Detect which cell encompasses the target text, then output its [x, y] center coordinate. 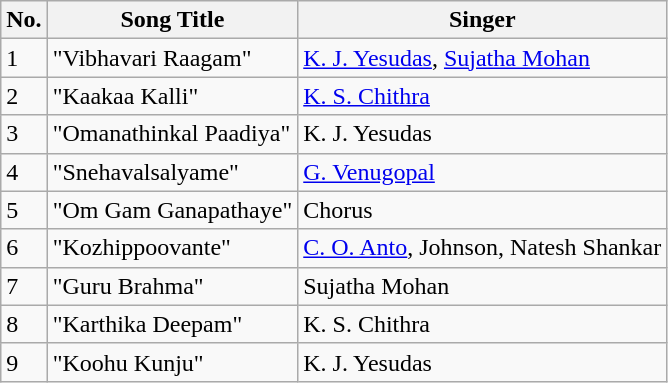
"Karthika Deepam" [172, 324]
6 [24, 248]
5 [24, 210]
"Omanathinkal Paadiya" [172, 134]
7 [24, 286]
9 [24, 362]
2 [24, 96]
"Om Gam Ganapathaye" [172, 210]
G. Venugopal [482, 172]
Song Title [172, 20]
3 [24, 134]
Chorus [482, 210]
"Kaakaa Kalli" [172, 96]
8 [24, 324]
"Vibhavari Raagam" [172, 58]
Singer [482, 20]
4 [24, 172]
"Guru Brahma" [172, 286]
1 [24, 58]
C. O. Anto, Johnson, Natesh Shankar [482, 248]
No. [24, 20]
K. J. Yesudas, Sujatha Mohan [482, 58]
Sujatha Mohan [482, 286]
"Koohu Kunju" [172, 362]
"Snehavalsalyame" [172, 172]
"Kozhippoovante" [172, 248]
